From the cell containing the given text, extract its center point as [X, Y] coordinate. 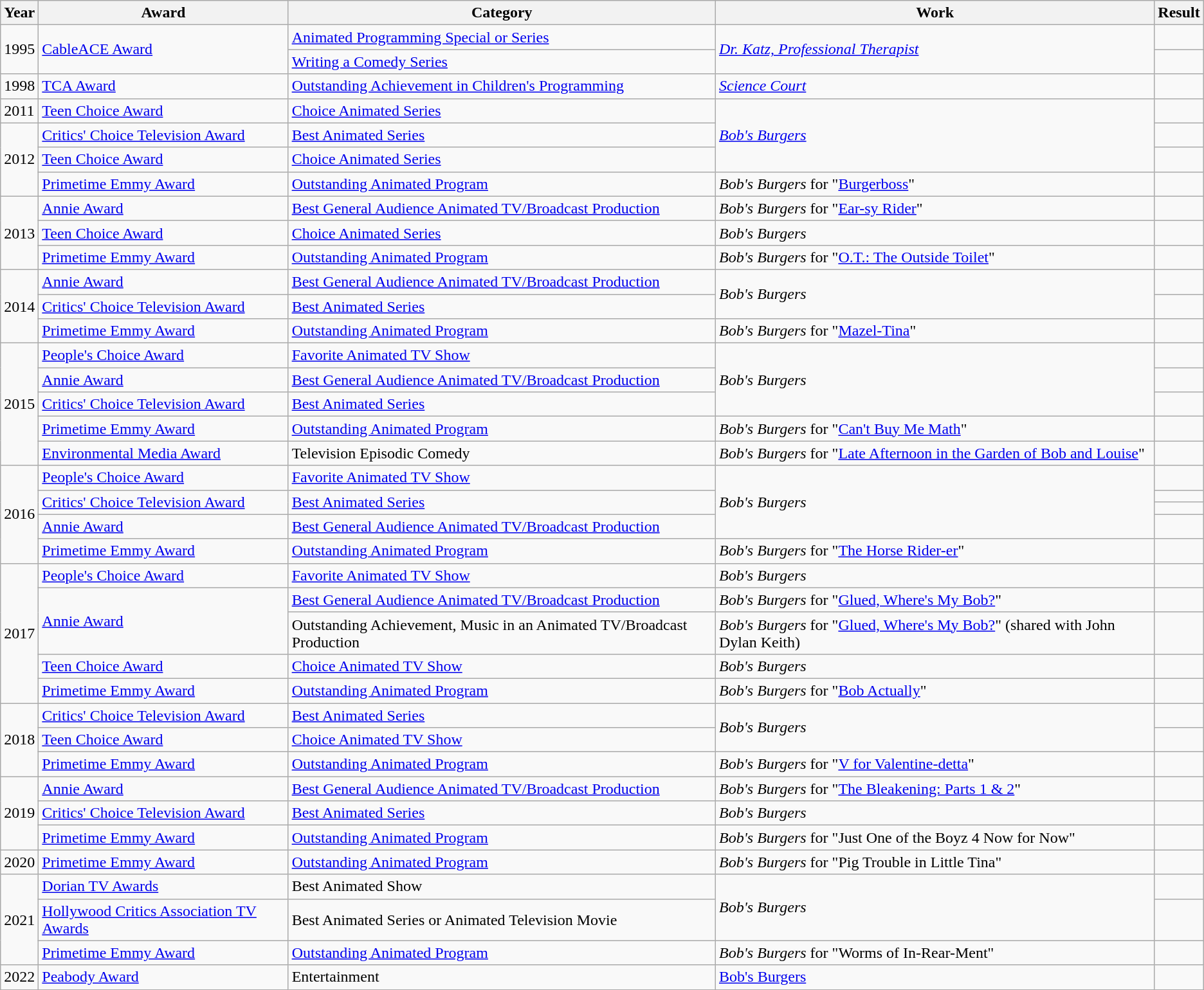
Television Episodic Comedy [502, 453]
Bob's Burgers for "Glued, Where's My Bob?" [935, 600]
Science Court [935, 86]
2013 [19, 233]
1998 [19, 86]
2019 [19, 813]
Bob's Burgers for "Glued, Where's My Bob?" (shared with John Dylan Keith) [935, 633]
Environmental Media Award [163, 453]
Bob's Burgers for "Can't Buy Me Math" [935, 429]
Year [19, 13]
Bob's Burgers for "Worms of In-Rear-Ment" [935, 953]
Bob's Burgers for "Ear-sy Rider" [935, 208]
Bob's Burgers for "The Bleakening: Parts 1 & 2" [935, 789]
Animated Programming Special or Series [502, 37]
Peabody Award [163, 977]
Outstanding Achievement, Music in an Animated TV/Broadcast Production [502, 633]
Bob's Burgers for "Bob Actually" [935, 690]
Bob's Burgers for "V for Valentine-detta" [935, 764]
1995 [19, 50]
2015 [19, 404]
Best Animated Show [502, 887]
2014 [19, 306]
Dorian TV Awards [163, 887]
Bob's Burgers for "The Horse Rider-er" [935, 551]
2012 [19, 159]
Dr. Katz, Professional Therapist [935, 50]
2021 [19, 919]
TCA Award [163, 86]
Work [935, 13]
2011 [19, 111]
Bob's Burgers for "Mazel-Tina" [935, 331]
Best Animated Series or Animated Television Movie [502, 919]
Hollywood Critics Association TV Awards [163, 919]
2017 [19, 633]
2016 [19, 514]
Outstanding Achievement in Children's Programming [502, 86]
Bob's Burgers for "Just One of the Boyz 4 Now for Now" [935, 838]
Result [1179, 13]
Award [163, 13]
Bob's Burgers for "O.T.: The Outside Toilet" [935, 257]
2022 [19, 977]
2020 [19, 862]
Bob's Burgers for "Pig Trouble in Little Tina" [935, 862]
CableACE Award [163, 50]
Bob's Burgers for "Late Afternoon in the Garden of Bob and Louise" [935, 453]
Writing a Comedy Series [502, 62]
Bob's Burgers for "Burgerboss" [935, 184]
Category [502, 13]
Entertainment [502, 977]
2018 [19, 740]
